Provide the [X, Y] coordinate of the cell's center where the given text is located.  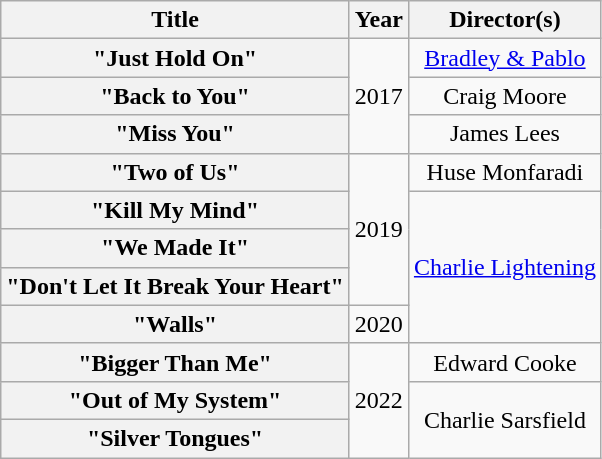
"Walls" [176, 324]
Craig Moore [504, 96]
"Bigger Than Me" [176, 362]
"Miss You" [176, 134]
"We Made It" [176, 248]
Bradley & Pablo [504, 58]
2019 [378, 229]
2022 [378, 400]
Title [176, 20]
Director(s) [504, 20]
"Kill My Mind" [176, 210]
Year [378, 20]
2017 [378, 96]
Charlie Sarsfield [504, 419]
Charlie Lightening [504, 267]
James Lees [504, 134]
2020 [378, 324]
"Back to You" [176, 96]
Edward Cooke [504, 362]
"Out of My System" [176, 400]
"Just Hold On" [176, 58]
"Two of Us" [176, 172]
"Silver Tongues" [176, 438]
Huse Monfaradi [504, 172]
"Don't Let It Break Your Heart" [176, 286]
